Pinpoint the cell where the given text exists, returning its [X, Y] midpoint coordinate. 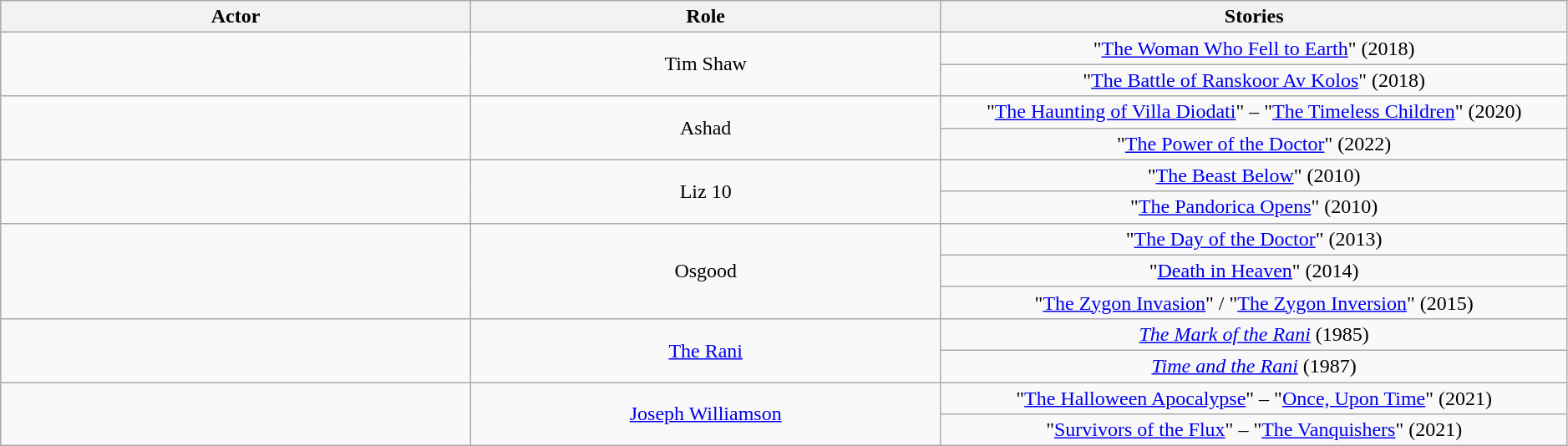
"Death in Heaven" (2014) [1254, 271]
Actor [236, 17]
"The Halloween Apocalypse" – "Once, Upon Time" (2021) [1254, 398]
Tim Shaw [705, 64]
Joseph Williamson [705, 414]
Time and the Rani (1987) [1254, 366]
Liz 10 [705, 191]
"The Haunting of Villa Diodati" – "The Timeless Children" (2020) [1254, 112]
Ashad [705, 128]
"Survivors of the Flux" – "The Vanquishers" (2021) [1254, 430]
"The Power of the Doctor" (2022) [1254, 144]
"The Day of the Doctor" (2013) [1254, 239]
Osgood [705, 271]
Role [705, 17]
"The Zygon Invasion" / "The Zygon Inversion" (2015) [1254, 302]
The Rani [705, 350]
"The Pandorica Opens" (2010) [1254, 207]
Stories [1254, 17]
"The Beast Below" (2010) [1254, 175]
The Mark of the Rani (1985) [1254, 334]
"The Battle of Ranskoor Av Kolos" (2018) [1254, 80]
"The Woman Who Fell to Earth" (2018) [1254, 48]
